Find where the given text appears and provide that cell's center as (x, y) coordinate. 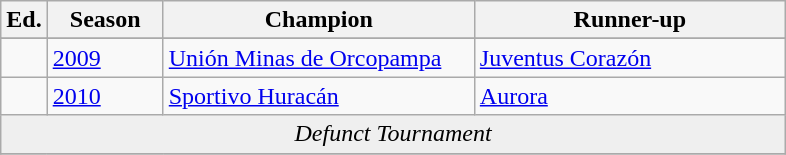
Juventus Corazón (630, 58)
Season (105, 20)
Aurora (630, 96)
Ed. (24, 20)
Defunct Tournament (394, 134)
2009 (105, 58)
Champion (318, 20)
Sportivo Huracán (318, 96)
2010 (105, 96)
Runner-up (630, 20)
Unión Minas de Orcopampa (318, 58)
